Search for the cell housing the specified text and yield its [X, Y] center coordinate. 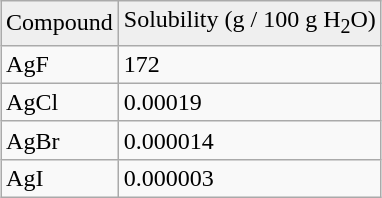
AgF [60, 64]
172 [250, 64]
AgCl [60, 102]
Compound [60, 23]
0.000014 [250, 140]
AgI [60, 178]
Solubility (g / 100 g H2O) [250, 23]
0.000003 [250, 178]
0.00019 [250, 102]
AgBr [60, 140]
